Extract the [X, Y] coordinate from the center of the cell holding the provided text.  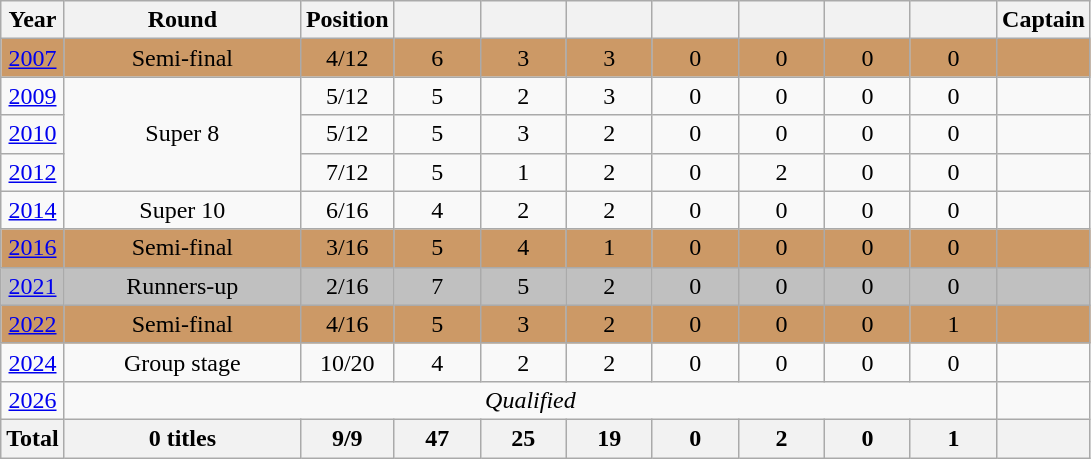
19 [609, 438]
2012 [33, 172]
Total [33, 438]
Position [347, 20]
Year [33, 20]
2/16 [347, 286]
Round [182, 20]
Super 8 [182, 134]
2010 [33, 134]
Super 10 [182, 210]
2014 [33, 210]
2024 [33, 362]
7/12 [347, 172]
3/16 [347, 248]
2022 [33, 324]
2021 [33, 286]
4/12 [347, 58]
Qualified [530, 400]
6/16 [347, 210]
2016 [33, 248]
25 [523, 438]
6 [437, 58]
7 [437, 286]
2007 [33, 58]
10/20 [347, 362]
Group stage [182, 362]
4/16 [347, 324]
0 titles [182, 438]
Captain [1044, 20]
2009 [33, 96]
9/9 [347, 438]
Runners-up [182, 286]
2026 [33, 400]
47 [437, 438]
